Return [x, y] of the center of cell containing provided text 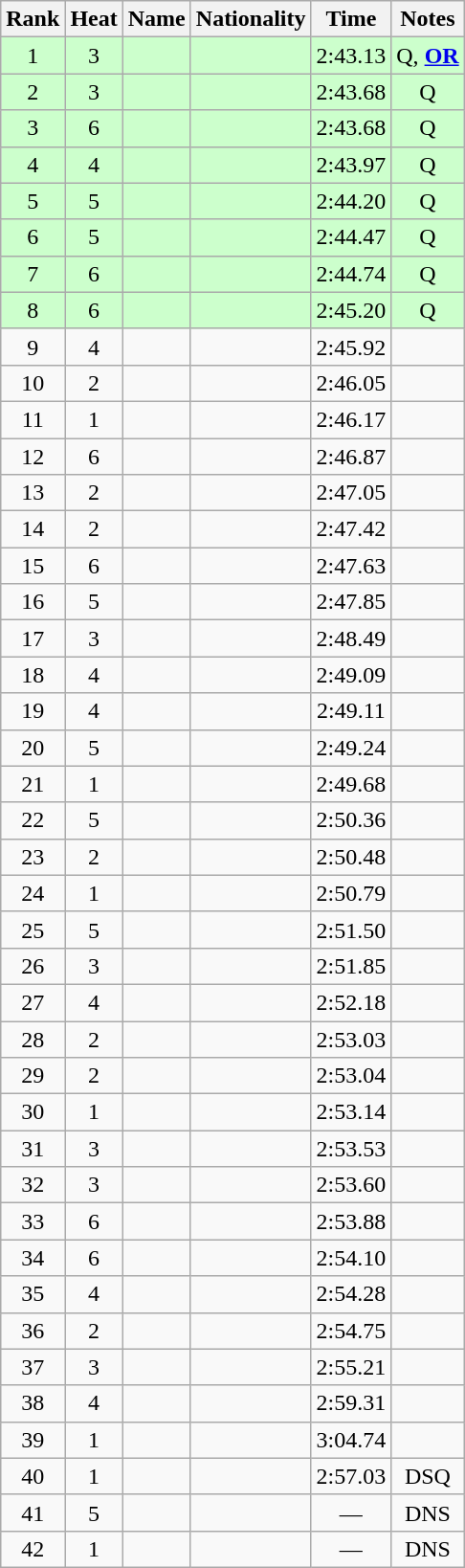
2:52.18 [351, 1002]
2:47.63 [351, 566]
2:54.75 [351, 1331]
2:43.97 [351, 165]
2:59.31 [351, 1403]
2:54.10 [351, 1258]
21 [33, 784]
2:53.04 [351, 1076]
27 [33, 1002]
10 [33, 383]
Q, OR [428, 56]
38 [33, 1403]
2:50.36 [351, 820]
42 [33, 1549]
24 [33, 893]
35 [33, 1294]
23 [33, 857]
20 [33, 748]
17 [33, 638]
2:50.48 [351, 857]
Time [351, 19]
Notes [428, 19]
2:45.20 [351, 310]
2:49.68 [351, 784]
Heat [94, 19]
2:47.05 [351, 493]
32 [33, 1185]
Name [157, 19]
39 [33, 1440]
2:46.87 [351, 457]
41 [33, 1512]
34 [33, 1258]
2:46.05 [351, 383]
2:51.85 [351, 966]
13 [33, 493]
2:47.42 [351, 529]
18 [33, 675]
2:49.11 [351, 711]
2:53.53 [351, 1149]
Nationality [251, 19]
37 [33, 1367]
14 [33, 529]
15 [33, 566]
2:44.74 [351, 274]
31 [33, 1149]
Rank [33, 19]
29 [33, 1076]
DSQ [428, 1476]
26 [33, 966]
36 [33, 1331]
19 [33, 711]
40 [33, 1476]
33 [33, 1221]
9 [33, 347]
11 [33, 419]
2:48.49 [351, 638]
2:45.92 [351, 347]
7 [33, 274]
12 [33, 457]
2:53.88 [351, 1221]
2:43.13 [351, 56]
2:55.21 [351, 1367]
2:49.09 [351, 675]
2:53.14 [351, 1112]
2:46.17 [351, 419]
2:49.24 [351, 748]
2:57.03 [351, 1476]
2:50.79 [351, 893]
2:53.03 [351, 1039]
16 [33, 602]
2:51.50 [351, 930]
28 [33, 1039]
2:54.28 [351, 1294]
22 [33, 820]
3:04.74 [351, 1440]
2:44.20 [351, 201]
25 [33, 930]
30 [33, 1112]
2:47.85 [351, 602]
2:44.47 [351, 237]
8 [33, 310]
2:53.60 [351, 1185]
